Scan for the cell matching the given text and deliver its (X, Y) coordinate at center. 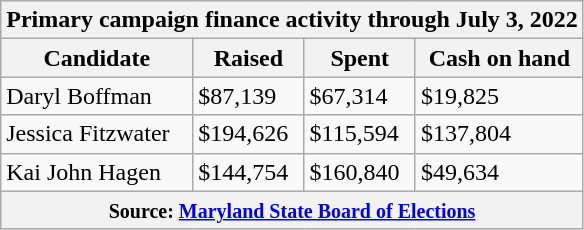
$137,804 (499, 134)
Raised (248, 58)
Jessica Fitzwater (97, 134)
$115,594 (360, 134)
Daryl Boffman (97, 96)
Candidate (97, 58)
$19,825 (499, 96)
$87,139 (248, 96)
$144,754 (248, 172)
Spent (360, 58)
$160,840 (360, 172)
$49,634 (499, 172)
Source: Maryland State Board of Elections (292, 210)
Primary campaign finance activity through July 3, 2022 (292, 20)
$67,314 (360, 96)
$194,626 (248, 134)
Cash on hand (499, 58)
Kai John Hagen (97, 172)
